For the text-containing cell, return its midpoint in [X, Y] coordinate format. 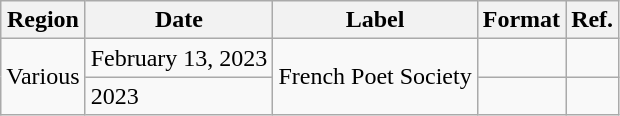
Date [179, 20]
Various [43, 77]
Format [521, 20]
Ref. [592, 20]
Label [375, 20]
2023 [179, 96]
February 13, 2023 [179, 58]
French Poet Society [375, 77]
Region [43, 20]
